For the text-containing cell, return its midpoint in (X, Y) coordinate format. 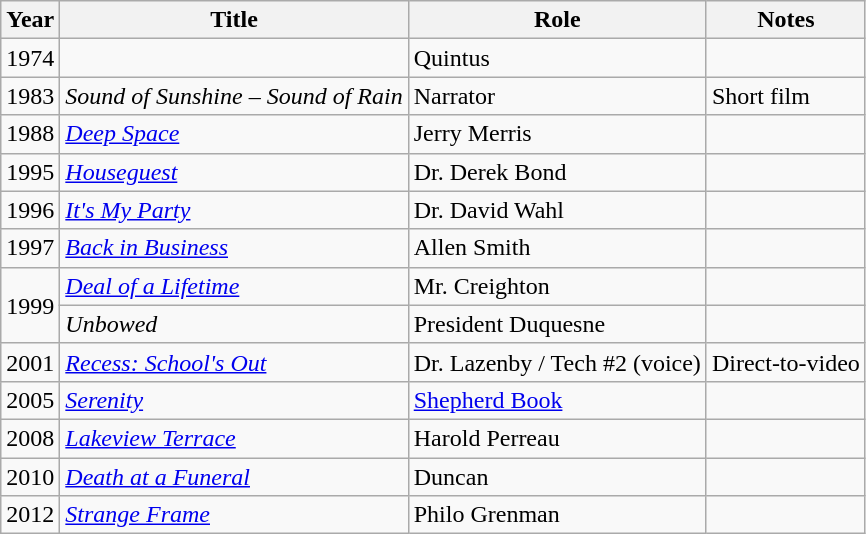
2001 (30, 362)
It's My Party (234, 210)
Mr. Creighton (557, 286)
1999 (30, 305)
Direct-to-video (786, 362)
Sound of Sunshine – Sound of Rain (234, 96)
1997 (30, 248)
Houseguest (234, 172)
Quintus (557, 58)
Philo Grenman (557, 515)
Notes (786, 20)
Recess: School's Out (234, 362)
Allen Smith (557, 248)
Death at a Funeral (234, 477)
Dr. David Wahl (557, 210)
Jerry Merris (557, 134)
2008 (30, 438)
1974 (30, 58)
Dr. Derek Bond (557, 172)
Serenity (234, 400)
1996 (30, 210)
Duncan (557, 477)
President Duquesne (557, 324)
2005 (30, 400)
Year (30, 20)
1988 (30, 134)
2012 (30, 515)
2010 (30, 477)
Shepherd Book (557, 400)
Role (557, 20)
1983 (30, 96)
Dr. Lazenby / Tech #2 (voice) (557, 362)
Short film (786, 96)
Lakeview Terrace (234, 438)
Deep Space (234, 134)
Back in Business (234, 248)
Deal of a Lifetime (234, 286)
Harold Perreau (557, 438)
Unbowed (234, 324)
Title (234, 20)
1995 (30, 172)
Strange Frame (234, 515)
Narrator (557, 96)
